Scan for the cell matching the given text and deliver its (X, Y) coordinate at center. 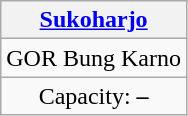
Sukoharjo (94, 20)
Capacity: – (94, 96)
GOR Bung Karno (94, 58)
